Provide the (X, Y) coordinate of the cell's center where the given text is located.  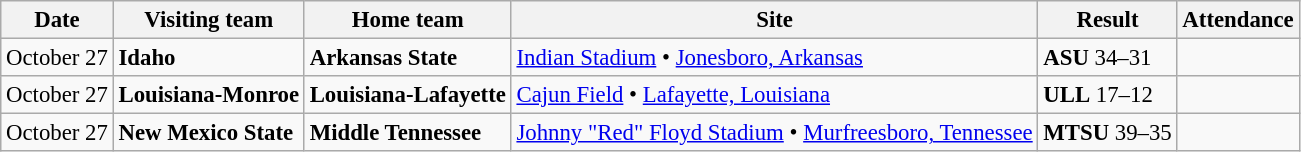
Visiting team (208, 20)
Result (1108, 20)
Indian Stadium • Jonesboro, Arkansas (774, 58)
Arkansas State (408, 58)
Middle Tennessee (408, 133)
ASU 34–31 (1108, 58)
Louisiana-Monroe (208, 95)
Louisiana-Lafayette (408, 95)
Site (774, 20)
New Mexico State (208, 133)
Idaho (208, 58)
Home team (408, 20)
MTSU 39–35 (1108, 133)
Date (57, 20)
Johnny "Red" Floyd Stadium • Murfreesboro, Tennessee (774, 133)
Cajun Field • Lafayette, Louisiana (774, 95)
Attendance (1238, 20)
ULL 17–12 (1108, 95)
